Scan for the cell matching the given text and deliver its (x, y) coordinate at center. 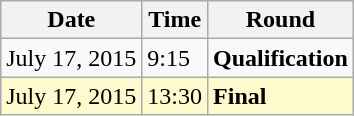
Round (281, 20)
9:15 (175, 58)
Date (72, 20)
Final (281, 96)
Qualification (281, 58)
13:30 (175, 96)
Time (175, 20)
